Find where the given text appears and provide that cell's center as [X, Y] coordinate. 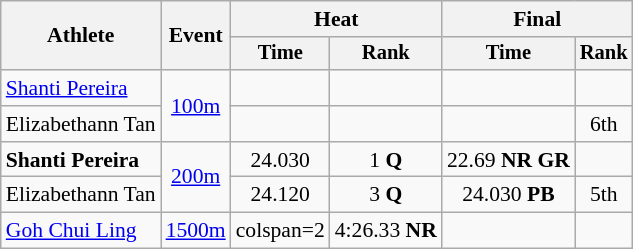
24.030 PB [508, 195]
Heat [336, 19]
Final [538, 19]
Goh Chui Ling [81, 231]
6th [604, 124]
3 Q [386, 195]
200m [196, 178]
Event [196, 36]
5th [604, 195]
22.69 NR GR [508, 160]
1 Q [386, 160]
4:26.33 NR [386, 231]
24.030 [280, 160]
colspan=2 [280, 231]
24.120 [280, 195]
1500m [196, 231]
100m [196, 106]
Athlete [81, 36]
